Detect which cell encompasses the target text, then output its (x, y) center coordinate. 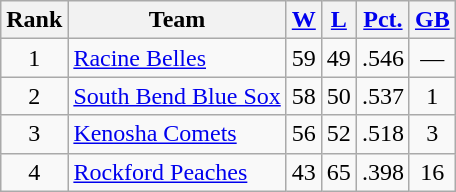
GB (432, 20)
.537 (382, 96)
South Bend Blue Sox (177, 96)
Rockford Peaches (177, 172)
59 (304, 58)
L (338, 20)
49 (338, 58)
Racine Belles (177, 58)
Rank (34, 20)
.518 (382, 134)
16 (432, 172)
Pct. (382, 20)
— (432, 58)
65 (338, 172)
58 (304, 96)
Kenosha Comets (177, 134)
2 (34, 96)
.398 (382, 172)
.546 (382, 58)
50 (338, 96)
43 (304, 172)
52 (338, 134)
W (304, 20)
Team (177, 20)
56 (304, 134)
4 (34, 172)
